Capture the cell that displays the provided text and extract its [x, y] central coordinate. 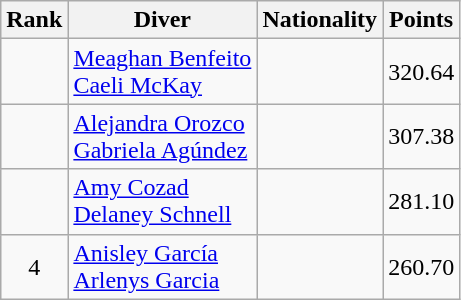
Anisley GarcíaArlenys Garcia [162, 266]
320.64 [422, 72]
4 [34, 266]
Rank [34, 20]
Alejandra OrozcoGabriela Agúndez [162, 136]
Diver [162, 20]
260.70 [422, 266]
281.10 [422, 202]
Amy CozadDelaney Schnell [162, 202]
Points [422, 20]
Meaghan BenfeitoCaeli McKay [162, 72]
307.38 [422, 136]
Nationality [320, 20]
